From the cell containing the given text, extract its center point as [x, y] coordinate. 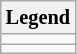
Legend [38, 17]
